Search for the cell housing the specified text and yield its (X, Y) center coordinate. 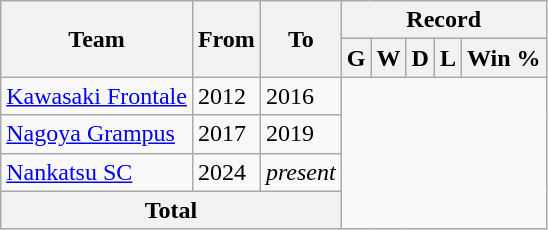
Team (97, 39)
Nankatsu SC (97, 172)
2017 (226, 134)
2012 (226, 96)
Total (171, 210)
Win % (504, 58)
L (448, 58)
Record (444, 20)
2024 (226, 172)
G (356, 58)
Kawasaki Frontale (97, 96)
Nagoya Grampus (97, 134)
W (388, 58)
D (420, 58)
From (226, 39)
To (300, 39)
2019 (300, 134)
present (300, 172)
2016 (300, 96)
